Extract the (x, y) coordinate from the center of the cell holding the provided text.  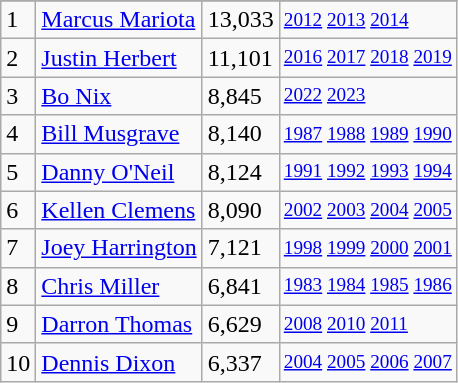
6,337 (240, 362)
6,841 (240, 286)
2022 2023 (368, 96)
2 (18, 58)
11,101 (240, 58)
1 (18, 20)
8,124 (240, 172)
2016 2017 2018 2019 (368, 58)
13,033 (240, 20)
6 (18, 210)
8,090 (240, 210)
4 (18, 134)
Dennis Dixon (119, 362)
8,845 (240, 96)
7 (18, 248)
Bo Nix (119, 96)
7,121 (240, 248)
Chris Miller (119, 286)
8,140 (240, 134)
10 (18, 362)
2012 2013 2014 (368, 20)
2008 2010 2011 (368, 324)
Justin Herbert (119, 58)
Marcus Mariota (119, 20)
1991 1992 1993 1994 (368, 172)
Darron Thomas (119, 324)
1983 1984 1985 1986 (368, 286)
1987 1988 1989 1990 (368, 134)
Kellen Clemens (119, 210)
Joey Harrington (119, 248)
Bill Musgrave (119, 134)
1998 1999 2000 2001 (368, 248)
5 (18, 172)
3 (18, 96)
2004 2005 2006 2007 (368, 362)
8 (18, 286)
2002 2003 2004 2005 (368, 210)
6,629 (240, 324)
9 (18, 324)
Danny O'Neil (119, 172)
